Output the [X, Y] coordinate of the center of the cell containing the given text.  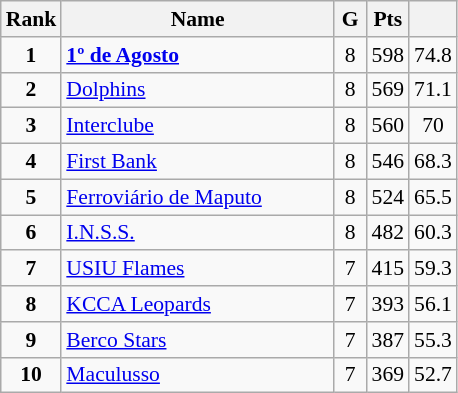
I.N.S.S. [198, 233]
Name [198, 19]
65.5 [433, 197]
Dolphins [198, 90]
1 [32, 55]
56.1 [433, 304]
546 [388, 162]
71.1 [433, 90]
70 [433, 126]
Pts [388, 19]
55.3 [433, 340]
3 [32, 126]
59.3 [433, 269]
74.8 [433, 55]
524 [388, 197]
9 [32, 340]
First Bank [198, 162]
4 [32, 162]
598 [388, 55]
5 [32, 197]
482 [388, 233]
Berco Stars [198, 340]
2 [32, 90]
G [350, 19]
387 [388, 340]
369 [388, 375]
Rank [32, 19]
Ferroviário de Maputo [198, 197]
USIU Flames [198, 269]
Interclube [198, 126]
1º de Agosto [198, 55]
Maculusso [198, 375]
393 [388, 304]
52.7 [433, 375]
10 [32, 375]
560 [388, 126]
415 [388, 269]
60.3 [433, 233]
68.3 [433, 162]
KCCA Leopards [198, 304]
6 [32, 233]
569 [388, 90]
